For the text-containing cell, return its midpoint in (X, Y) coordinate format. 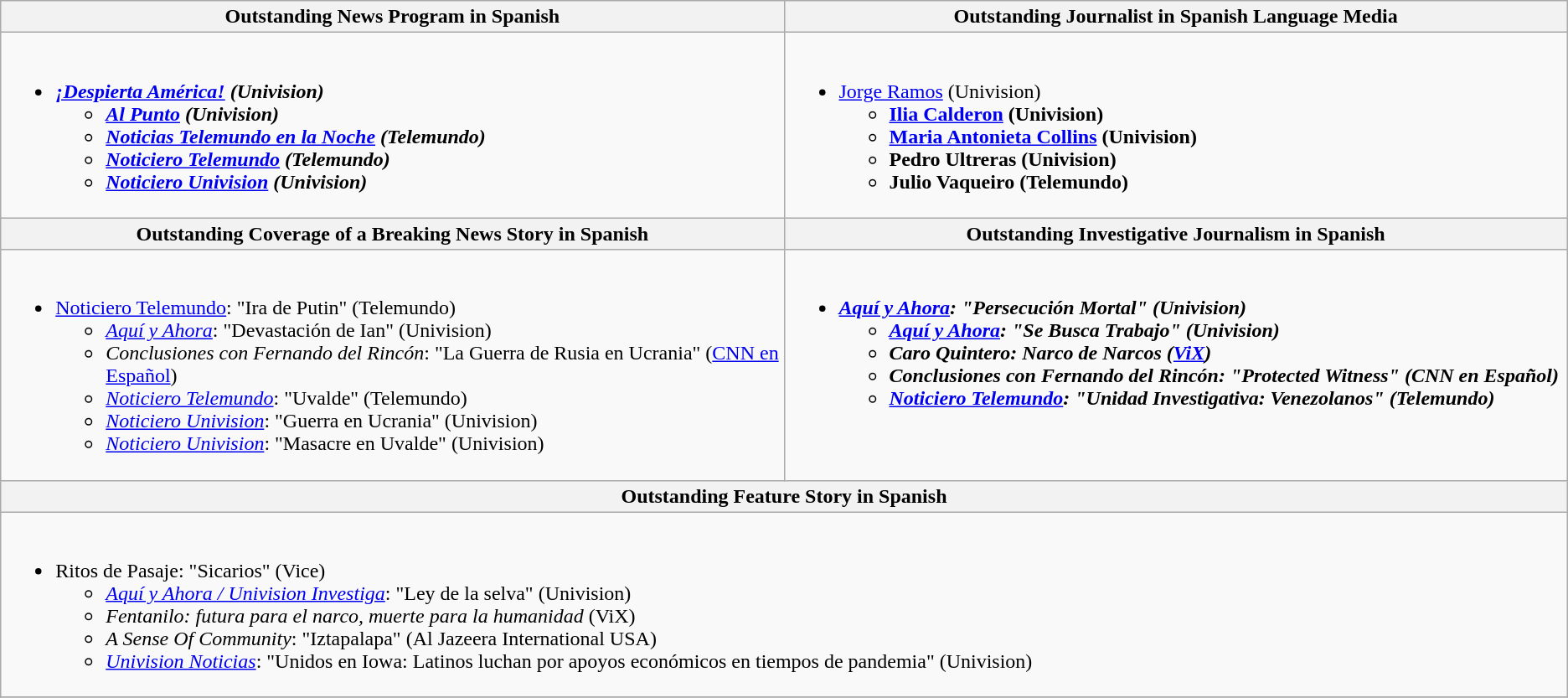
Outstanding Journalist in Spanish Language Media (1176, 17)
Outstanding News Program in Spanish (392, 17)
Jorge Ramos (Univision)Ilia Calderon (Univision)Maria Antonieta Collins (Univision)Pedro Ultreras (Univision)Julio Vaqueiro (Telemundo) (1176, 126)
Outstanding Coverage of a Breaking News Story in Spanish (392, 234)
Outstanding Feature Story in Spanish (784, 496)
Outstanding Investigative Journalism in Spanish (1176, 234)
